Detect which cell encompasses the target text, then output its (x, y) center coordinate. 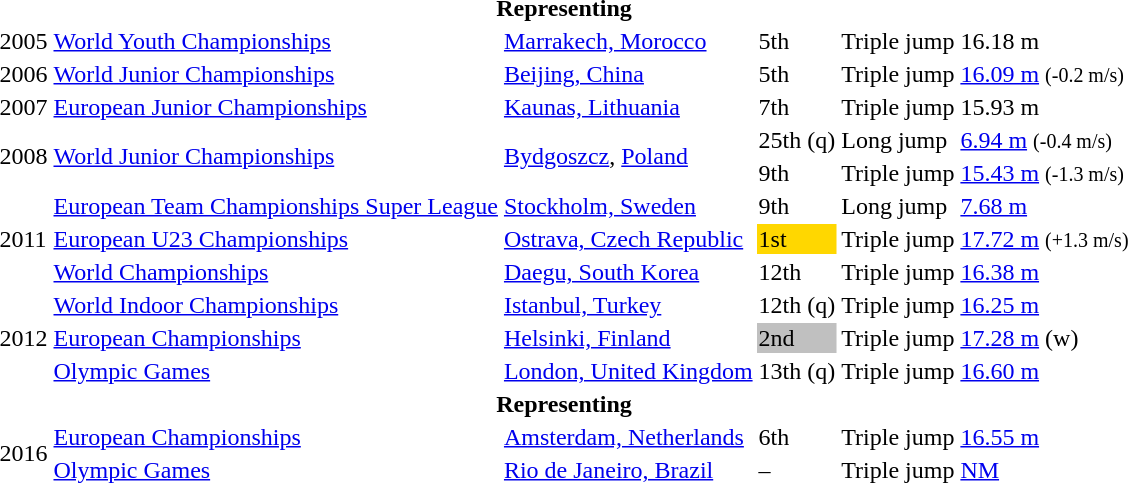
Beijing, China (628, 74)
European Junior Championships (276, 107)
Daegu, South Korea (628, 272)
European Team Championships Super League (276, 206)
Amsterdam, Netherlands (628, 437)
Olympic Games (276, 371)
European U23 Championships (276, 239)
Kaunas, Lithuania (628, 107)
12th (797, 272)
Helsinki, Finland (628, 338)
13th (q) (797, 371)
London, United Kingdom (628, 371)
2nd (797, 338)
12th (q) (797, 305)
Marrakech, Morocco (628, 41)
6th (797, 437)
7th (797, 107)
Stockholm, Sweden (628, 206)
25th (q) (797, 140)
Ostrava, Czech Republic (628, 239)
Bydgoszcz, Poland (628, 156)
World Indoor Championships (276, 305)
World Championships (276, 272)
World Youth Championships (276, 41)
1st (797, 239)
Istanbul, Turkey (628, 305)
